Scan for the cell matching the given text and deliver its [x, y] coordinate at center. 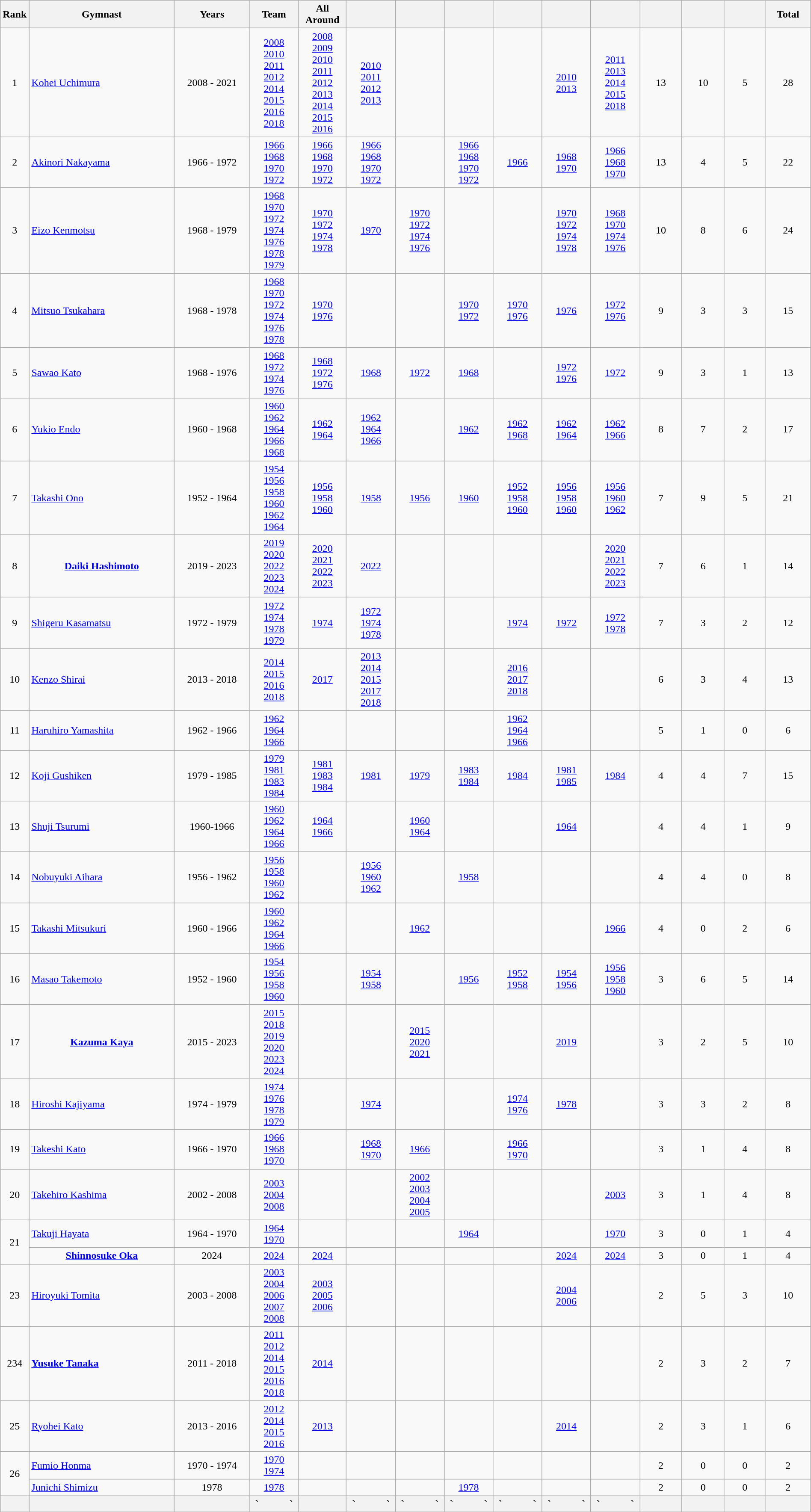
1968 1970 1974 1976 [615, 231]
1968 1970 1972 1974 1976 1978 1979 [274, 231]
1972 - 1979 [212, 623]
1964 1966 [323, 826]
11 [15, 730]
Daiki Hashimoto [102, 566]
1966 - 1970 [212, 1149]
24 [788, 231]
2008 2010 2011 2012 2014 2015 2016 2018 [274, 83]
1974 1976 1978 1979 [274, 1104]
2015 - 2023 [212, 1042]
1960 1962 1964 1966 1968 [274, 429]
2008 - 2021 [212, 83]
16 [15, 979]
Hiroshi Kajiyama [102, 1104]
1952 - 1960 [212, 979]
1968 1970 1972 1974 1976 1978 [274, 311]
2008 2009 2010 2011 2012 2013 2014 2015 2016 [323, 83]
1960 1964 [420, 826]
Nobuyuki Aihara [102, 878]
Haruhiro Yamashita [102, 730]
Gymnast [102, 15]
2010 2013 [566, 83]
Sawao Kato [102, 373]
Takeshi Kato [102, 1149]
1981 1985 [566, 776]
2011 2012 2014 2015 2016 2018 [274, 1364]
Hiroyuki Tomita [102, 1295]
Total [788, 15]
Junichi Shimizu [102, 1487]
1954 1956 [566, 979]
1962 1966 [615, 429]
1968 - 1979 [212, 231]
2022 [371, 566]
2013 [323, 1426]
1964 - 1970 [212, 1234]
1952 1958 [518, 979]
25 [15, 1426]
2014 2015 2016 2018 [274, 679]
1960-1966 [212, 826]
1960 - 1968 [212, 429]
1972 1974 1978 1979 [274, 623]
All Around [323, 15]
2003 2005 2006 [323, 1295]
1974 - 1979 [212, 1104]
2003 [615, 1194]
1966 - 1972 [212, 163]
2002 2003 2004 2005 [420, 1194]
2015 2020 2021 [420, 1042]
2017 [323, 679]
2011 2013 2014 2015 2018 [615, 83]
1972 1974 1978 [371, 623]
2016 2017 2018 [518, 679]
1954 1958 [371, 979]
2019 2020 2022 2023 2024 [274, 566]
1970 1974 [274, 1465]
1976 [566, 311]
1952 1958 1960 [518, 498]
Kohei Uchimura [102, 83]
1979 1981 1983 1984 [274, 776]
1968 - 1976 [212, 373]
Ryohei Kato [102, 1426]
234 [15, 1364]
Rank [15, 15]
Shigeru Kasamatsu [102, 623]
1970 - 1974 [212, 1465]
Akinori Nakayama [102, 163]
1954 1956 1958 1960 1962 1964 [274, 498]
1968 - 1978 [212, 311]
Takashi Ono [102, 498]
1968 1972 1974 1976 [274, 373]
28 [788, 83]
Takehiro Kashima [102, 1194]
1970 1972 [468, 311]
2012 2014 2015 2016 [274, 1426]
1962 1968 [518, 429]
Years [212, 15]
Fumio Honma [102, 1465]
1956 - 1962 [212, 878]
2003 2004 2006 2007 2008 [274, 1295]
1979 [420, 776]
Kenzo Shirai [102, 679]
18 [15, 1104]
1974 1976 [518, 1104]
Koji Gushiken [102, 776]
1966 1970 [518, 1149]
26 [15, 1473]
Takashi Mitsukuri [102, 928]
2013 - 2018 [212, 679]
20 [15, 1194]
Eizo Kenmotsu [102, 231]
22 [788, 163]
23 [15, 1295]
Mitsuo Tsukahara [102, 311]
1952 - 1964 [212, 498]
2003 2004 2008 [274, 1194]
1956 1958 1960 1962 [274, 878]
2013 2014 2015 2017 2018 [371, 679]
1962 - 1966 [212, 730]
Shuji Tsurumi [102, 826]
Takuji Hayata [102, 1234]
1970 1972 1974 1976 [420, 231]
Masao Takemoto [102, 979]
1964 1970 [274, 1234]
1981 [371, 776]
1983 1984 [468, 776]
1954 1956 1958 1960 [274, 979]
1979 - 1985 [212, 776]
2010 2011 2012 2013 [371, 83]
2015 2018 2019 2020 2023 2024 [274, 1042]
Shinnosuke Oka [102, 1256]
2004 2006 [566, 1295]
1960 - 1966 [212, 928]
Yusuke Tanaka [102, 1364]
Kazuma Kaya [102, 1042]
Yukio Endo [102, 429]
1968 1972 1976 [323, 373]
2019 - 2023 [212, 566]
Team [274, 15]
2002 - 2008 [212, 1194]
2011 - 2018 [212, 1364]
2019 [566, 1042]
1960 [468, 498]
1981 1983 1984 [323, 776]
2003 - 2008 [212, 1295]
1972 1978 [615, 623]
2013 - 2016 [212, 1426]
19 [15, 1149]
